Capture the cell that displays the provided text and extract its [x, y] central coordinate. 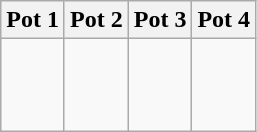
Pot 4 [224, 20]
Pot 1 [33, 20]
Pot 2 [96, 20]
Pot 3 [160, 20]
